Identify which cell holds the provided text, then report its (x, y) central coordinate. 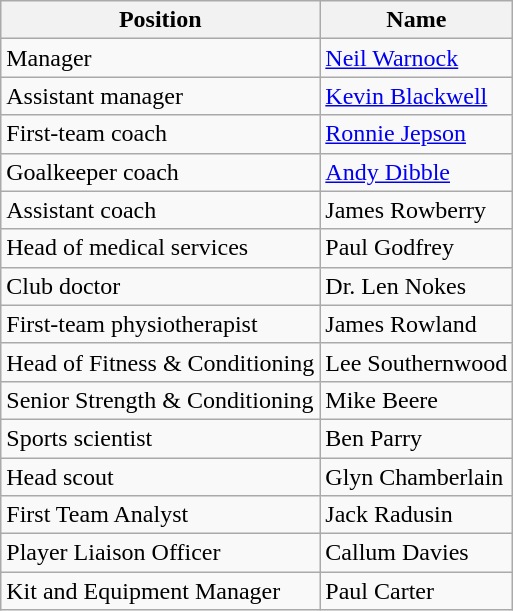
Senior Strength & Conditioning (160, 400)
Manager (160, 58)
James Rowland (416, 324)
James Rowberry (416, 210)
Goalkeeper coach (160, 172)
Jack Radusin (416, 515)
Neil Warnock (416, 58)
Mike Beere (416, 400)
Head scout (160, 477)
Andy Dibble (416, 172)
Head of medical services (160, 248)
First-team coach (160, 134)
Head of Fitness & Conditioning (160, 362)
Glyn Chamberlain (416, 477)
Sports scientist (160, 438)
Position (160, 20)
Paul Carter (416, 591)
Kit and Equipment Manager (160, 591)
Assistant coach (160, 210)
Ronnie Jepson (416, 134)
Paul Godfrey (416, 248)
Ben Parry (416, 438)
First-team physiotherapist (160, 324)
Callum Davies (416, 553)
Dr. Len Nokes (416, 286)
Lee Southernwood (416, 362)
First Team Analyst (160, 515)
Club doctor (160, 286)
Name (416, 20)
Player Liaison Officer (160, 553)
Assistant manager (160, 96)
Kevin Blackwell (416, 96)
